Pinpoint the cell where the given text exists, returning its [x, y] midpoint coordinate. 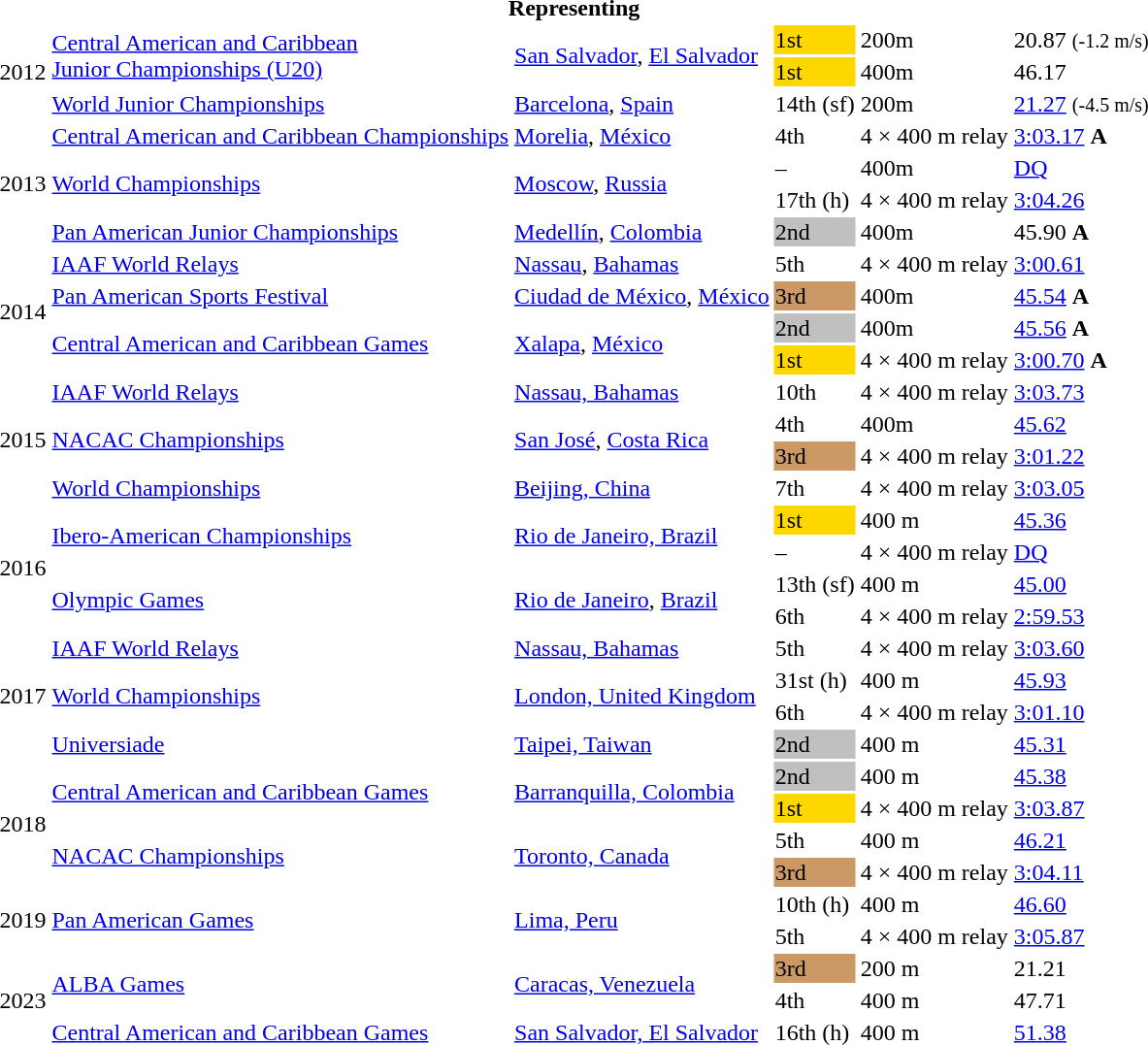
Ibero-American Championships [280, 536]
London, United Kingdom [642, 697]
13th (sf) [815, 584]
Medellín, Colombia [642, 232]
Pan American Games [280, 920]
Moscow, Russia [642, 184]
Beijing, China [642, 488]
Ciudad de México, México [642, 296]
Central American and CaribbeanJunior Championships (U20) [280, 56]
200 m [934, 968]
Olympic Games [280, 600]
14th (sf) [815, 104]
31st (h) [815, 680]
Pan American Sports Festival [280, 296]
10th (h) [815, 904]
Central American and Caribbean Championships [280, 136]
17th (h) [815, 200]
Taipei, Taiwan [642, 744]
Toronto, Canada [642, 856]
Barranquilla, Colombia [642, 792]
Universiade [280, 744]
7th [815, 488]
Pan American Junior Championships [280, 232]
Xalapa, México [642, 343]
ALBA Games [280, 984]
Lima, Peru [642, 920]
10th [815, 392]
Barcelona, Spain [642, 104]
Morelia, México [642, 136]
San Salvador, El Salvador [642, 56]
San José, Costa Rica [642, 441]
World Junior Championships [280, 104]
Caracas, Venezuela [642, 984]
